Scan for the cell matching the given text and deliver its [X, Y] coordinate at center. 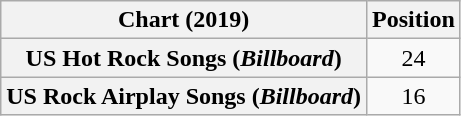
US Rock Airplay Songs (Billboard) [184, 96]
Chart (2019) [184, 20]
US Hot Rock Songs (Billboard) [184, 58]
16 [414, 96]
Position [414, 20]
24 [414, 58]
